Locate the cell with the specified text and output its (x, y) center coordinate. 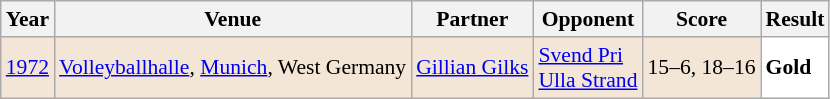
15–6, 18–16 (701, 68)
Gillian Gilks (472, 68)
Score (701, 19)
1972 (28, 68)
Result (796, 19)
Opponent (588, 19)
Year (28, 19)
Partner (472, 19)
Venue (232, 19)
Volleyballhalle, Munich, West Germany (232, 68)
Svend Pri Ulla Strand (588, 68)
Gold (796, 68)
